Provide the [x, y] coordinate of the cell's center where the given text is located.  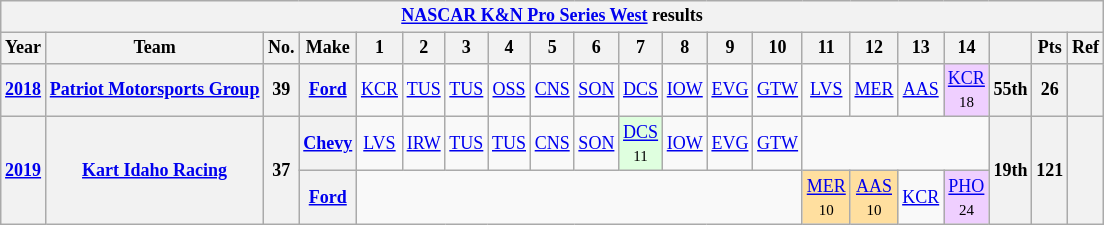
1 [380, 48]
7 [641, 48]
Chevy [328, 144]
39 [282, 90]
DCS11 [641, 144]
4 [510, 48]
IRW [424, 144]
2 [424, 48]
AAS [921, 90]
6 [596, 48]
2018 [24, 90]
2019 [24, 170]
9 [730, 48]
13 [921, 48]
11 [826, 48]
12 [874, 48]
MER10 [826, 197]
MER [874, 90]
55th [1010, 90]
8 [684, 48]
Kart Idaho Racing [154, 170]
Make [328, 48]
Patriot Motorsports Group [154, 90]
OSS [510, 90]
26 [1050, 90]
5 [552, 48]
19th [1010, 170]
AAS10 [874, 197]
KCR18 [967, 90]
Year [24, 48]
14 [967, 48]
37 [282, 170]
3 [466, 48]
121 [1050, 170]
PHO24 [967, 197]
10 [778, 48]
Team [154, 48]
Pts [1050, 48]
NASCAR K&N Pro Series West results [552, 16]
DCS [641, 90]
Ref [1086, 48]
No. [282, 48]
